Output the (x, y) coordinate of the center of the cell containing the given text.  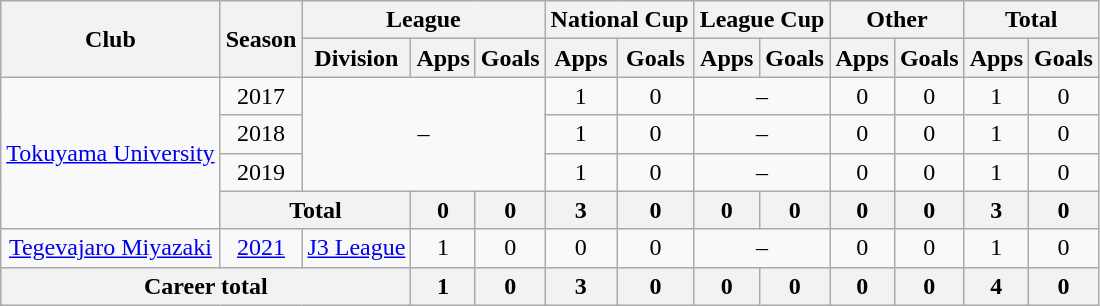
Division (356, 58)
2017 (261, 96)
League (424, 20)
Tokuyama University (110, 153)
J3 League (356, 248)
Tegevajaro Miyazaki (110, 248)
National Cup (620, 20)
2021 (261, 248)
Other (897, 20)
Career total (206, 286)
League Cup (762, 20)
2019 (261, 172)
Club (110, 39)
4 (996, 286)
2018 (261, 134)
Season (261, 39)
